From the cell containing the given text, extract its center point as (X, Y) coordinate. 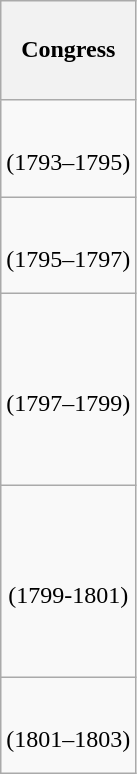
(1799-1801) (68, 582)
(1801–1803) (68, 726)
(1797–1799) (68, 390)
Congress (68, 50)
(1793–1795) (68, 148)
(1795–1797) (68, 246)
